Return [X, Y] of the center of cell containing provided text 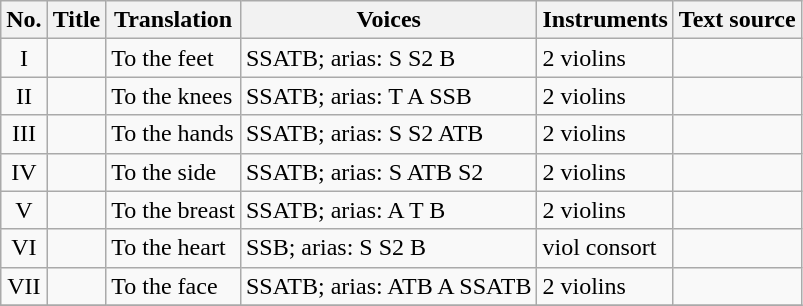
SSATB; arias: S ATB S2 [388, 172]
SSATB; arias: T A SSB [388, 96]
To the feet [174, 58]
viol consort [605, 248]
Text source [737, 20]
SSATB; arias: S S2 B [388, 58]
Translation [174, 20]
SSB; arias: S S2 B [388, 248]
Title [76, 20]
Instruments [605, 20]
II [24, 96]
To the face [174, 286]
V [24, 210]
VII [24, 286]
To the side [174, 172]
Voices [388, 20]
No. [24, 20]
SSATB; arias: ATB A SSATB [388, 286]
I [24, 58]
SSATB; arias: S S2 ATB [388, 134]
To the knees [174, 96]
III [24, 134]
To the heart [174, 248]
SSATB; arias: A T B [388, 210]
IV [24, 172]
To the breast [174, 210]
To the hands [174, 134]
VI [24, 248]
